Locate the cell with the specified text and output its (X, Y) center coordinate. 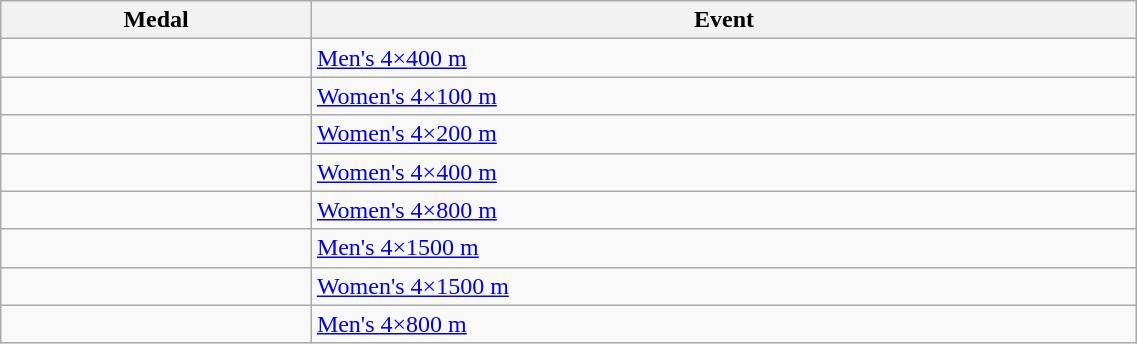
Women's 4×400 m (724, 172)
Men's 4×1500 m (724, 248)
Women's 4×1500 m (724, 286)
Event (724, 20)
Women's 4×200 m (724, 134)
Women's 4×800 m (724, 210)
Men's 4×400 m (724, 58)
Women's 4×100 m (724, 96)
Men's 4×800 m (724, 324)
Medal (156, 20)
